Pinpoint the cell where the given text exists, returning its (x, y) midpoint coordinate. 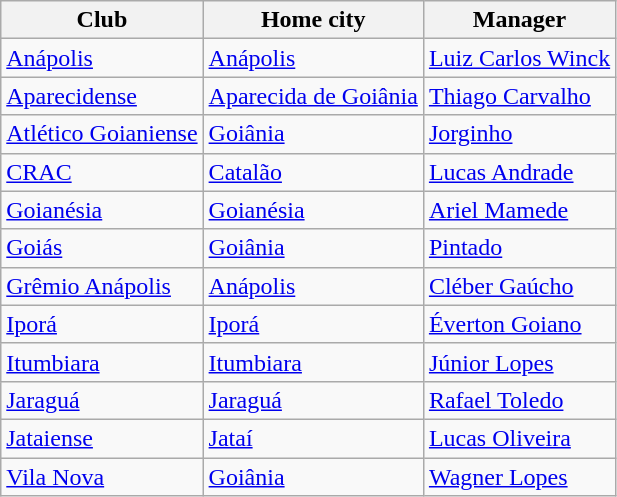
Júnior Lopes (519, 362)
Lucas Oliveira (519, 438)
Lucas Andrade (519, 172)
Club (102, 20)
Home city (313, 20)
Jataí (313, 438)
Catalão (313, 172)
Rafael Toledo (519, 400)
Thiago Carvalho (519, 96)
CRAC (102, 172)
Goiás (102, 248)
Jorginho (519, 134)
Grêmio Anápolis (102, 286)
Vila Nova (102, 477)
Wagner Lopes (519, 477)
Aparecidense (102, 96)
Pintado (519, 248)
Éverton Goiano (519, 324)
Cléber Gaúcho (519, 286)
Atlético Goianiense (102, 134)
Ariel Mamede (519, 210)
Aparecida de Goiânia (313, 96)
Manager (519, 20)
Jataiense (102, 438)
Luiz Carlos Winck (519, 58)
